Provide the [X, Y] coordinate of the cell's center where the given text is located.  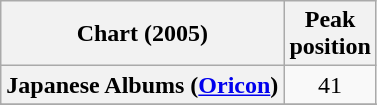
Japanese Albums (Oricon) [142, 85]
Chart (2005) [142, 34]
41 [330, 85]
Peakposition [330, 34]
